Find where the given text appears and provide that cell's center as [x, y] coordinate. 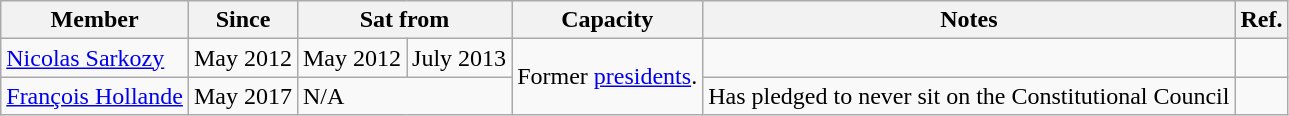
N/A [404, 96]
Ref. [1262, 20]
Has pledged to never sit on the Constitutional Council [969, 96]
July 2013 [460, 58]
Sat from [404, 20]
May 2017 [242, 96]
Notes [969, 20]
François Hollande [95, 96]
Nicolas Sarkozy [95, 58]
Capacity [608, 20]
Member [95, 20]
Former presidents. [608, 77]
Since [242, 20]
